Provide the [X, Y] coordinate of the cell's center where the given text is located.  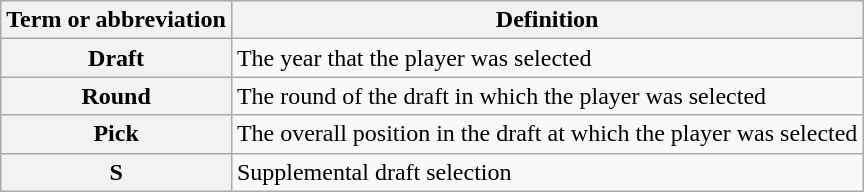
Term or abbreviation [116, 20]
Definition [547, 20]
The round of the draft in which the player was selected [547, 96]
Round [116, 96]
The year that the player was selected [547, 58]
The overall position in the draft at which the player was selected [547, 134]
S [116, 172]
Supplemental draft selection [547, 172]
Draft [116, 58]
Pick [116, 134]
